Locate the cell with the specified text and output its [x, y] center coordinate. 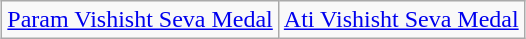
Param Vishisht Seva Medal [140, 20]
Ati Vishisht Seva Medal [401, 20]
